Find where the given text appears and provide that cell's center as (X, Y) coordinate. 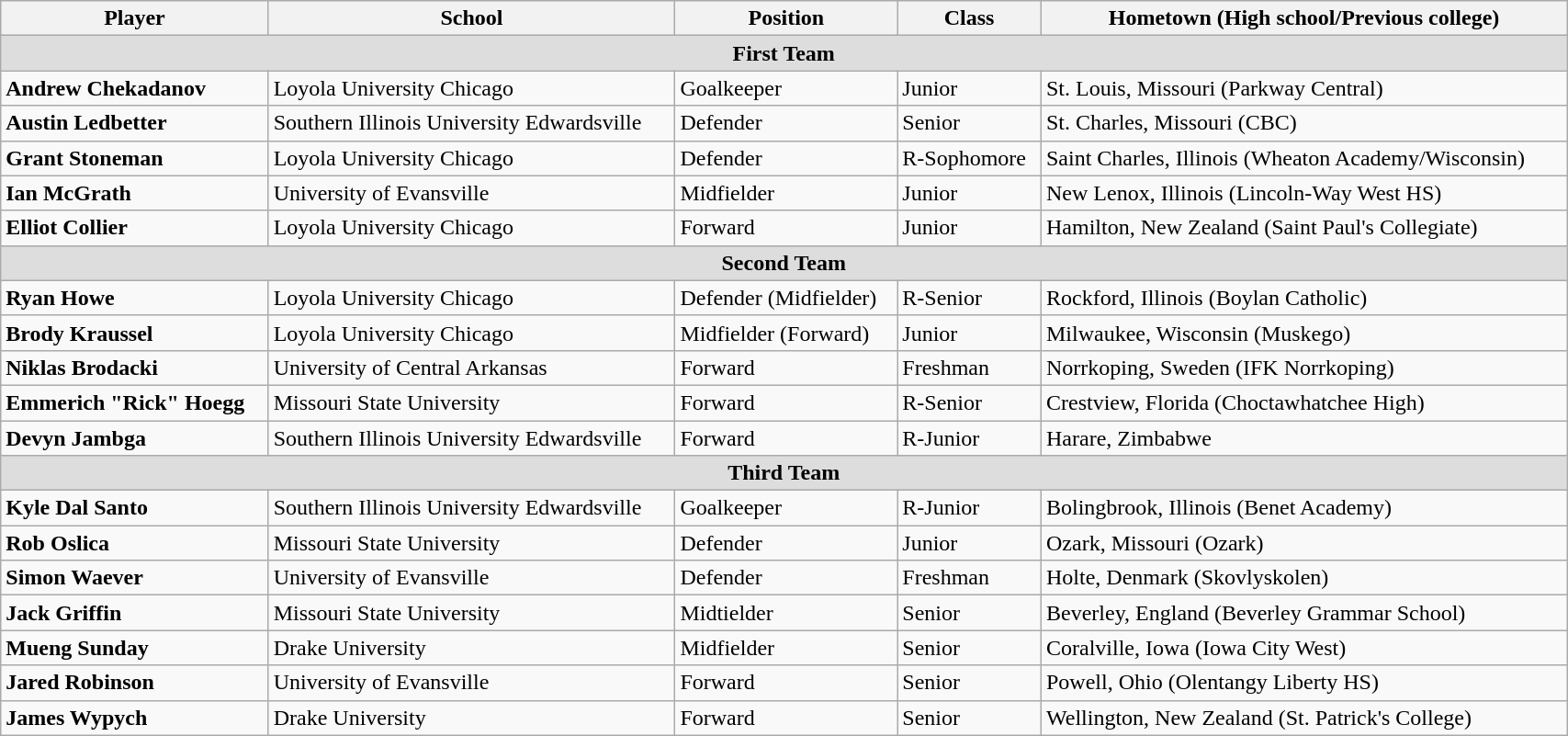
Mueng Sunday (134, 648)
Bolingbrook, Illinois (Benet Academy) (1303, 508)
Ian McGrath (134, 193)
Saint Charles, Illinois (Wheaton Academy/Wisconsin) (1303, 158)
St. Louis, Missouri (Parkway Central) (1303, 88)
Second Team (784, 263)
Player (134, 18)
Harare, Zimbabwe (1303, 438)
Midtielder (786, 613)
School (472, 18)
Hamilton, New Zealand (Saint Paul's Collegiate) (1303, 228)
Ozark, Missouri (Ozark) (1303, 543)
Hometown (High school/Previous college) (1303, 18)
Norrkoping, Sweden (IFK Norrkoping) (1303, 368)
Rob Oslica (134, 543)
R-Sophomore (970, 158)
Holte, Denmark (Skovlyskolen) (1303, 578)
University of Central Arkansas (472, 368)
James Wypych (134, 718)
Defender (Midfielder) (786, 298)
Elliot Collier (134, 228)
Grant Stoneman (134, 158)
Jared Robinson (134, 683)
First Team (784, 53)
New Lenox, Illinois (Lincoln-Way West HS) (1303, 193)
Ryan Howe (134, 298)
Powell, Ohio (Olentangy Liberty HS) (1303, 683)
Simon Waever (134, 578)
Wellington, New Zealand (St. Patrick's College) (1303, 718)
Third Team (784, 473)
Milwaukee, Wisconsin (Muskego) (1303, 333)
Crestview, Florida (Choctawhatchee High) (1303, 402)
Rockford, Illinois (Boylan Catholic) (1303, 298)
Position (786, 18)
Andrew Chekadanov (134, 88)
Coralville, Iowa (Iowa City West) (1303, 648)
Class (970, 18)
Devyn Jambga (134, 438)
Brody Kraussel (134, 333)
Emmerich "Rick" Hoegg (134, 402)
Beverley, England (Beverley Grammar School) (1303, 613)
Kyle Dal Santo (134, 508)
St. Charles, Missouri (CBC) (1303, 123)
Niklas Brodacki (134, 368)
Austin Ledbetter (134, 123)
Jack Griffin (134, 613)
Midfielder (Forward) (786, 333)
